Scan for the cell matching the given text and deliver its (X, Y) coordinate at center. 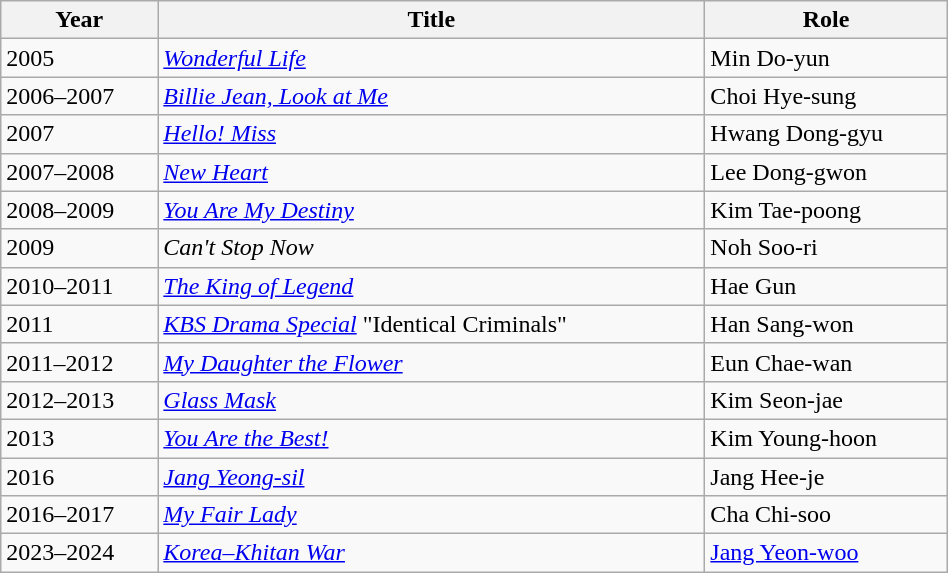
Choi Hye-sung (826, 96)
2007–2008 (80, 172)
You Are My Destiny (432, 210)
2006–2007 (80, 96)
Cha Chi-soo (826, 515)
Title (432, 20)
2013 (80, 438)
Kim Seon-jae (826, 400)
Jang Yeon-woo (826, 553)
The King of Legend (432, 286)
Can't Stop Now (432, 248)
2023–2024 (80, 553)
Hello! Miss (432, 134)
2008–2009 (80, 210)
Year (80, 20)
Min Do-yun (826, 58)
Jang Hee-je (826, 477)
Kim Tae-poong (826, 210)
2010–2011 (80, 286)
Han Sang-won (826, 324)
2011–2012 (80, 362)
2016 (80, 477)
Billie Jean, Look at Me (432, 96)
Noh Soo-ri (826, 248)
KBS Drama Special "Identical Criminals" (432, 324)
2011 (80, 324)
2007 (80, 134)
Lee Dong-gwon (826, 172)
Jang Yeong-sil (432, 477)
My Fair Lady (432, 515)
Wonderful Life (432, 58)
2005 (80, 58)
2012–2013 (80, 400)
Glass Mask (432, 400)
My Daughter the Flower (432, 362)
Eun Chae-wan (826, 362)
Kim Young-hoon (826, 438)
Hwang Dong-gyu (826, 134)
New Heart (432, 172)
You Are the Best! (432, 438)
Role (826, 20)
2009 (80, 248)
Korea–Khitan War (432, 553)
Hae Gun (826, 286)
2016–2017 (80, 515)
